Scan for the cell matching the given text and deliver its (x, y) coordinate at center. 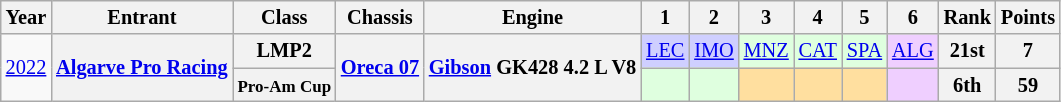
Rank (968, 17)
2022 (26, 68)
Engine (532, 17)
SPA (864, 51)
Class (284, 17)
7 (1028, 51)
IMO (714, 51)
1 (665, 17)
LEC (665, 51)
Chassis (380, 17)
Algarve Pro Racing (142, 68)
LMP2 (284, 51)
6 (913, 17)
Oreca 07 (380, 68)
59 (1028, 85)
CAT (818, 51)
Entrant (142, 17)
Year (26, 17)
MNZ (766, 51)
6th (968, 85)
4 (818, 17)
2 (714, 17)
3 (766, 17)
ALG (913, 51)
Points (1028, 17)
Pro-Am Cup (284, 85)
Gibson GK428 4.2 L V8 (532, 68)
21st (968, 51)
5 (864, 17)
